Identify which cell holds the provided text, then report its (X, Y) central coordinate. 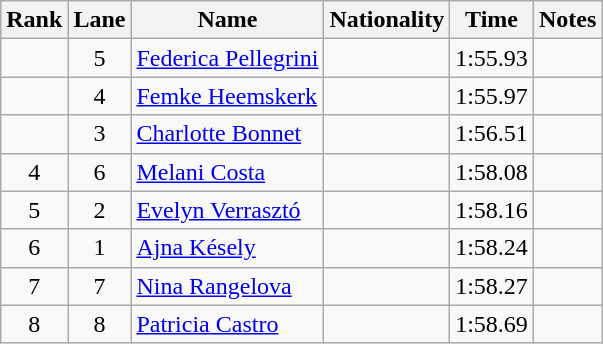
1:55.93 (492, 58)
Lane (100, 20)
Federica Pellegrini (228, 58)
Ajna Késely (228, 248)
3 (100, 134)
1:58.16 (492, 210)
2 (100, 210)
Name (228, 20)
1:55.97 (492, 96)
Time (492, 20)
Nina Rangelova (228, 286)
Patricia Castro (228, 324)
Rank (34, 20)
Notes (567, 20)
Nationality (387, 20)
1:58.69 (492, 324)
1:58.24 (492, 248)
Evelyn Verrasztó (228, 210)
1 (100, 248)
Femke Heemskerk (228, 96)
Charlotte Bonnet (228, 134)
1:58.08 (492, 172)
1:58.27 (492, 286)
1:56.51 (492, 134)
Melani Costa (228, 172)
